Detect which cell encompasses the target text, then output its (x, y) center coordinate. 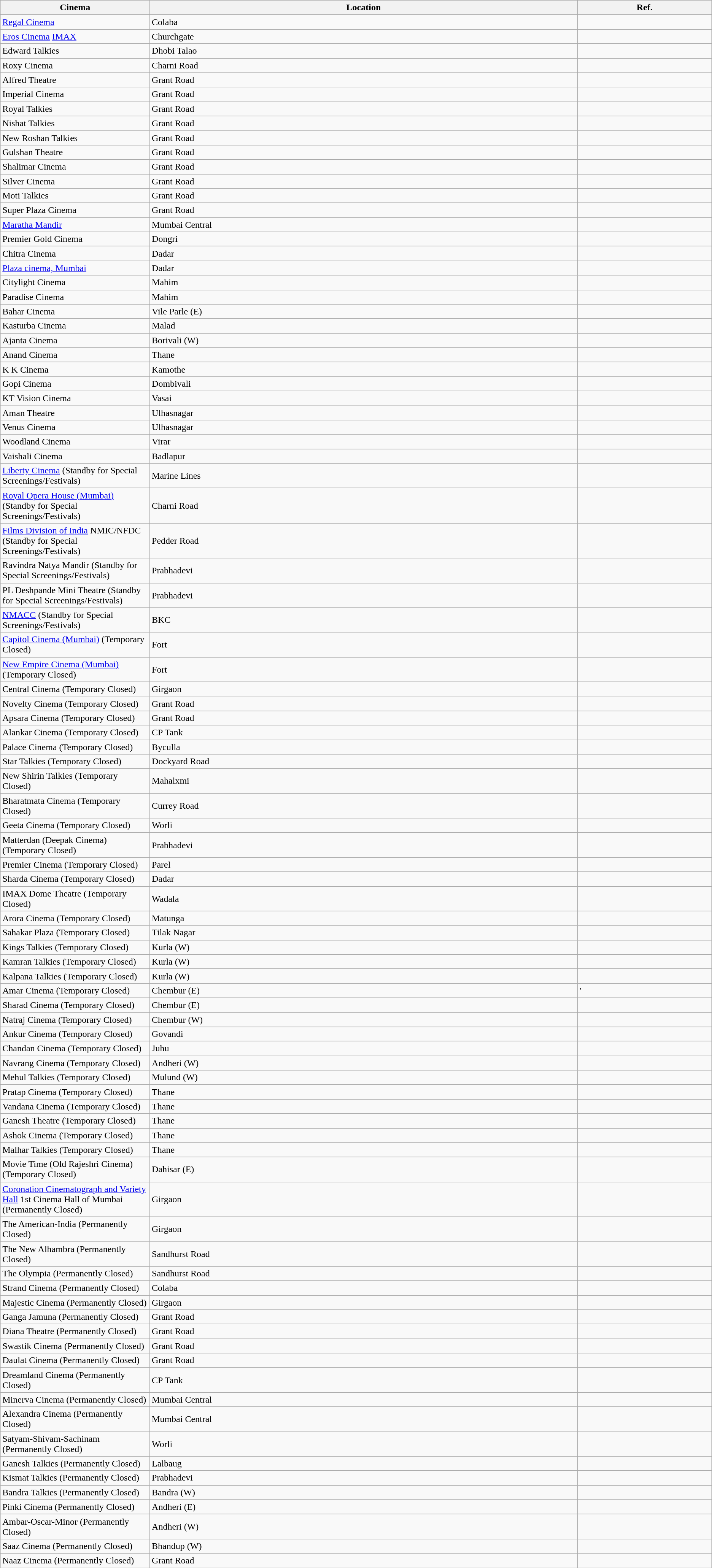
Capitol Cinema (Mumbai) (Temporary Closed) (75, 645)
Silver Cinema (75, 181)
Satyam-Shivam-Sachinam (Permanently Closed) (75, 1444)
Majestic Cinema (Permanently Closed) (75, 1302)
Sharda Cinema (Temporary Closed) (75, 879)
Minerva Cinema (Permanently Closed) (75, 1400)
Maratha Mandir (75, 225)
Naaz Cinema (Permanently Closed) (75, 1560)
Dombivali (364, 384)
Amar Cinema (Temporary Closed) (75, 990)
Royal Talkies (75, 109)
Bhandup (W) (364, 1546)
Central Cinema (Temporary Closed) (75, 689)
Kasturba Cinema (75, 326)
Bharatmata Cinema (Temporary Closed) (75, 806)
Aman Theatre (75, 413)
Natraj Cinema (Temporary Closed) (75, 1019)
PL Deshpande Mini Theatre (Standby for Special Screenings/Festivals) (75, 595)
Pinki Cinema (Permanently Closed) (75, 1507)
Alankar Cinema (Temporary Closed) (75, 732)
Gulshan Theatre (75, 152)
Daulat Cinema (Permanently Closed) (75, 1360)
Ambar-Oscar-Minor (Permanently Closed) (75, 1526)
Kings Talkies (Temporary Closed) (75, 947)
Ganesh Talkies (Permanently Closed) (75, 1463)
Nishat Talkies (75, 123)
Badlapur (364, 456)
NMACC (Standby for Special Screenings/Festivals) (75, 620)
Bahar Cinema (75, 311)
Vasai (364, 398)
Ganga Jamuna (Permanently Closed) (75, 1317)
The Olympia (Permanently Closed) (75, 1273)
Vaishali Cinema (75, 456)
Borivali (W) (364, 340)
Matunga (364, 918)
Films Division of India NMIC/NFDC (Standby for Special Screenings/Festivals) (75, 541)
Dahisar (E) (364, 1170)
Ankur Cinema (Temporary Closed) (75, 1034)
Bandra (W) (364, 1492)
Navrang Cinema (Temporary Closed) (75, 1063)
Parel (364, 865)
New Roshan Talkies (75, 138)
Mulund (W) (364, 1078)
Strand Cinema (Permanently Closed) (75, 1288)
Regal Cinema (75, 22)
Diana Theatre (Permanently Closed) (75, 1332)
Juhu (364, 1049)
Kamothe (364, 369)
Premier Gold Cinema (75, 239)
Mehul Talkies (Temporary Closed) (75, 1078)
IMAX Dome Theatre (Temporary Closed) (75, 899)
Kalpana Talkies (Temporary Closed) (75, 976)
Wadala (364, 899)
Chitra Cinema (75, 254)
Byculla (364, 747)
Liberty Cinema (Standby for Special Screenings/Festivals) (75, 476)
Marine Lines (364, 476)
K K Cinema (75, 369)
Movie Time (Old Rajeshri Cinema) (Temporary Closed) (75, 1170)
Chandan Cinema (Temporary Closed) (75, 1049)
Pratap Cinema (Temporary Closed) (75, 1092)
Royal Opera House (Mumbai) (Standby for Special Screenings/Festivals) (75, 506)
Saaz Cinema (Permanently Closed) (75, 1546)
Dongri (364, 239)
KT Vision Cinema (75, 398)
Alexandra Cinema (Permanently Closed) (75, 1419)
Chembur (W) (364, 1019)
Ajanta Cinema (75, 340)
Currey Road (364, 806)
Star Talkies (Temporary Closed) (75, 762)
Kismat Talkies (Permanently Closed) (75, 1478)
Virar (364, 442)
Ashok Cinema (Temporary Closed) (75, 1135)
BKC (364, 620)
Dreamland Cinema (Permanently Closed) (75, 1380)
Edward Talkies (75, 51)
Govandi (364, 1034)
Anand Cinema (75, 355)
Premier Cinema (Temporary Closed) (75, 865)
Matterdan (Deepak Cinema) (Temporary Closed) (75, 845)
Geeta Cinema (Temporary Closed) (75, 825)
Alfred Theatre (75, 80)
Super Plaza Cinema (75, 210)
' (644, 990)
Paradise Cinema (75, 297)
New Empire Cinema (Mumbai) (Temporary Closed) (75, 669)
Location (364, 8)
Ref. (644, 8)
Citylight Cinema (75, 282)
Dockyard Road (364, 762)
The New Alhambra (Permanently Closed) (75, 1254)
Bandra Talkies (Permanently Closed) (75, 1492)
Venus Cinema (75, 427)
Eros Cinema IMAX (75, 37)
Tilak Nagar (364, 933)
Andheri (E) (364, 1507)
New Shirin Talkies (Temporary Closed) (75, 781)
Dhobi Talao (364, 51)
Apsara Cinema (Temporary Closed) (75, 718)
Woodland Cinema (75, 442)
Lalbaug (364, 1463)
Cinema (75, 8)
Plaza cinema, Mumbai (75, 268)
Sharad Cinema (Temporary Closed) (75, 1005)
Imperial Cinema (75, 94)
Swastik Cinema (Permanently Closed) (75, 1346)
Shalimar Cinema (75, 167)
Gopi Cinema (75, 384)
Mahalxmi (364, 781)
Coronation Cinematograph and Variety Hall 1st Cinema Hall of Mumbai (Permanently Closed) (75, 1199)
The American-India (Permanently Closed) (75, 1229)
Sahakar Plaza (Temporary Closed) (75, 933)
Kamran Talkies (Temporary Closed) (75, 962)
Malad (364, 326)
Churchgate (364, 37)
Palace Cinema (Temporary Closed) (75, 747)
Ganesh Theatre (Temporary Closed) (75, 1121)
Vile Parle (E) (364, 311)
Novelty Cinema (Temporary Closed) (75, 703)
Malhar Talkies (Temporary Closed) (75, 1150)
Roxy Cinema (75, 65)
Pedder Road (364, 541)
Moti Talkies (75, 196)
Ravindra Natya Mandir (Standby for Special Screenings/Festivals) (75, 570)
Vandana Cinema (Temporary Closed) (75, 1106)
Arora Cinema (Temporary Closed) (75, 918)
